Detect which cell encompasses the target text, then output its [X, Y] center coordinate. 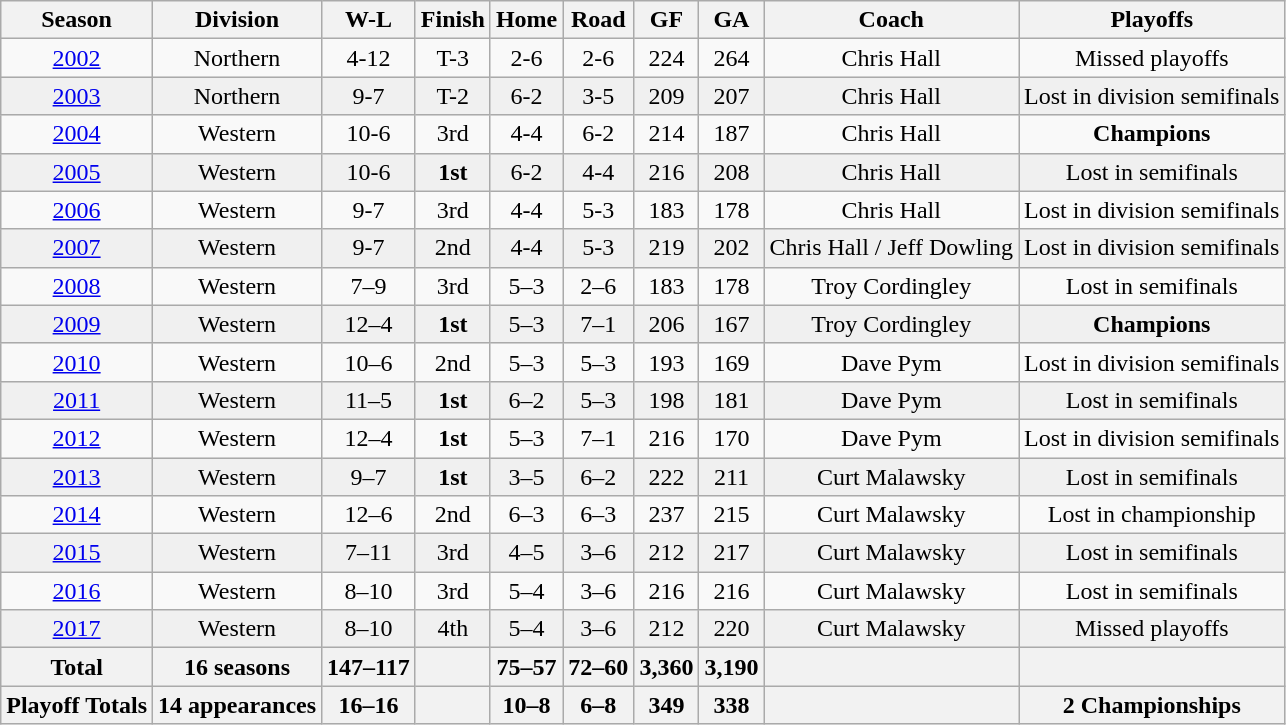
Finish [452, 20]
T-3 [452, 58]
2016 [77, 591]
4–5 [526, 553]
2002 [77, 58]
3–5 [526, 477]
167 [732, 324]
Total [77, 667]
222 [666, 477]
2012 [77, 438]
214 [666, 134]
10–6 [369, 362]
2003 [77, 96]
2015 [77, 553]
147–117 [369, 667]
9–7 [369, 477]
2 Championships [1152, 705]
4th [452, 629]
206 [666, 324]
Playoffs [1152, 20]
2014 [77, 515]
14 appearances [238, 705]
187 [732, 134]
211 [732, 477]
2009 [77, 324]
217 [732, 553]
2–6 [598, 286]
2010 [77, 362]
2011 [77, 400]
7–9 [369, 286]
GA [732, 20]
3-5 [598, 96]
Home [526, 20]
GF [666, 20]
215 [732, 515]
16 seasons [238, 667]
2005 [77, 172]
11–5 [369, 400]
10–8 [526, 705]
Playoff Totals [77, 705]
2006 [77, 210]
Road [598, 20]
Lost in championship [1152, 515]
2007 [77, 248]
237 [666, 515]
169 [732, 362]
Chris Hall / Jeff Dowling [892, 248]
207 [732, 96]
202 [732, 248]
181 [732, 400]
Coach [892, 20]
2017 [77, 629]
198 [666, 400]
170 [732, 438]
2008 [77, 286]
16–16 [369, 705]
W-L [369, 20]
264 [732, 58]
209 [666, 96]
75–57 [526, 667]
6–8 [598, 705]
3,190 [732, 667]
208 [732, 172]
4-12 [369, 58]
2004 [77, 134]
219 [666, 248]
72–60 [598, 667]
2013 [77, 477]
T-2 [452, 96]
Division [238, 20]
Season [77, 20]
193 [666, 362]
7–11 [369, 553]
220 [732, 629]
338 [732, 705]
3,360 [666, 667]
224 [666, 58]
12–6 [369, 515]
349 [666, 705]
